For the text-containing cell, return its midpoint in [x, y] coordinate format. 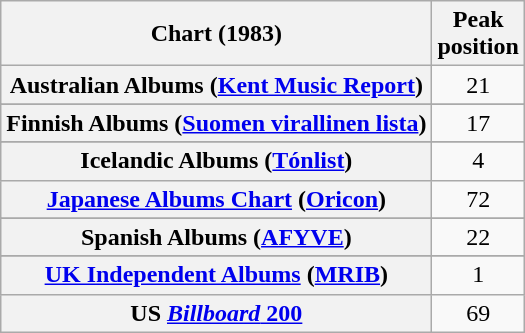
Spanish Albums (AFYVE) [216, 237]
Japanese Albums Chart (Oricon) [216, 199]
Chart (1983) [216, 34]
4 [478, 161]
Australian Albums (Kent Music Report) [216, 85]
Peakposition [478, 34]
22 [478, 237]
69 [478, 313]
72 [478, 199]
Finnish Albums (Suomen virallinen lista) [216, 123]
17 [478, 123]
UK Independent Albums (MRIB) [216, 275]
1 [478, 275]
US Billboard 200 [216, 313]
Icelandic Albums (Tónlist) [216, 161]
21 [478, 85]
